Identify which cell holds the provided text, then report its (x, y) central coordinate. 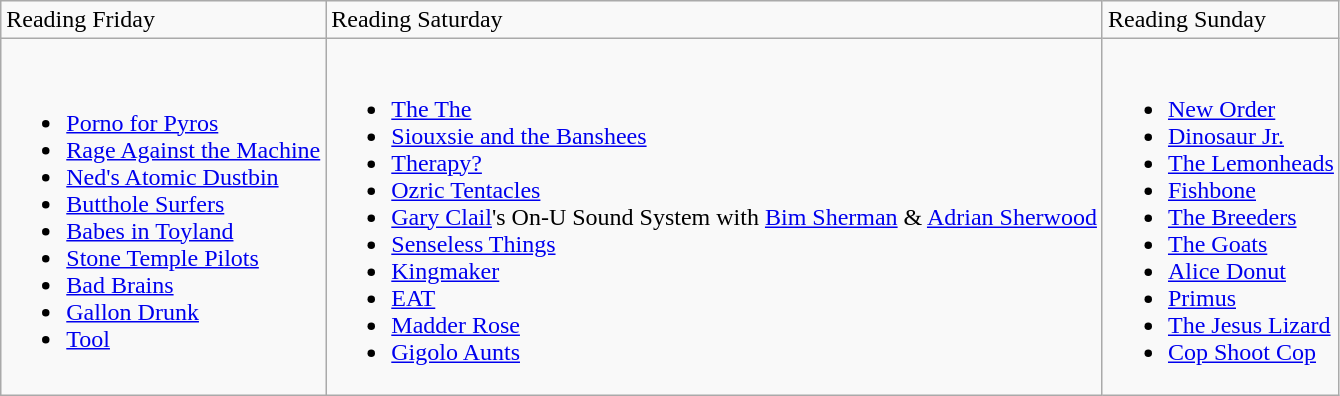
Reading Saturday (714, 20)
New OrderDinosaur Jr.The LemonheadsFishboneThe BreedersThe GoatsAlice DonutPrimusThe Jesus LizardCop Shoot Cop (1220, 217)
Reading Friday (164, 20)
Reading Sunday (1220, 20)
Porno for PyrosRage Against the MachineNed's Atomic DustbinButthole SurfersBabes in ToylandStone Temple PilotsBad BrainsGallon DrunkTool (164, 217)
